Determine the (X, Y) coordinate at the center of the cell enclosing the given text.  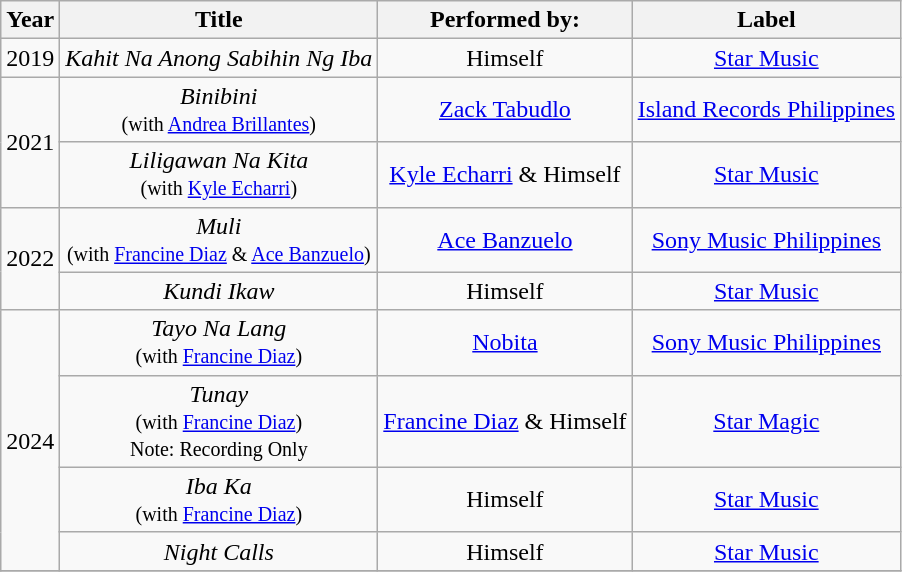
Night Calls (219, 551)
Binibini (with Andrea Brillantes) (219, 110)
Title (219, 20)
Kahit Na Anong Sabihin Ng Iba (219, 58)
Star Magic (766, 421)
Liligawan Na Kita (with Kyle Echarri) (219, 174)
Muli(with Francine Diaz & Ace Banzuelo) (219, 240)
Tunay(with Francine Diaz) Note: Recording Only (219, 421)
Label (766, 20)
Kyle Echarri & Himself (505, 174)
Iba Ka(with Francine Diaz) (219, 500)
Ace Banzuelo (505, 240)
2024 (30, 440)
Performed by: (505, 20)
Year (30, 20)
Nobita (505, 342)
2021 (30, 142)
2019 (30, 58)
Island Records Philippines (766, 110)
Zack Tabudlo (505, 110)
Kundi Ikaw (219, 291)
Tayo Na Lang(with Francine Diaz) (219, 342)
Francine Diaz & Himself (505, 421)
2022 (30, 258)
